Detect which cell encompasses the target text, then output its [x, y] center coordinate. 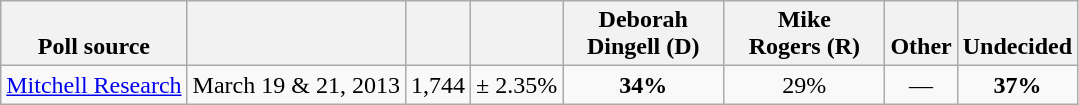
March 19 & 21, 2013 [296, 85]
37% [1017, 85]
MikeRogers (R) [804, 34]
Mitchell Research [94, 85]
DeborahDingell (D) [644, 34]
Other [921, 34]
Undecided [1017, 34]
34% [644, 85]
— [921, 85]
± 2.35% [517, 85]
1,744 [438, 85]
Poll source [94, 34]
29% [804, 85]
